Extract the (x, y) coordinate from the center of the cell holding the provided text.  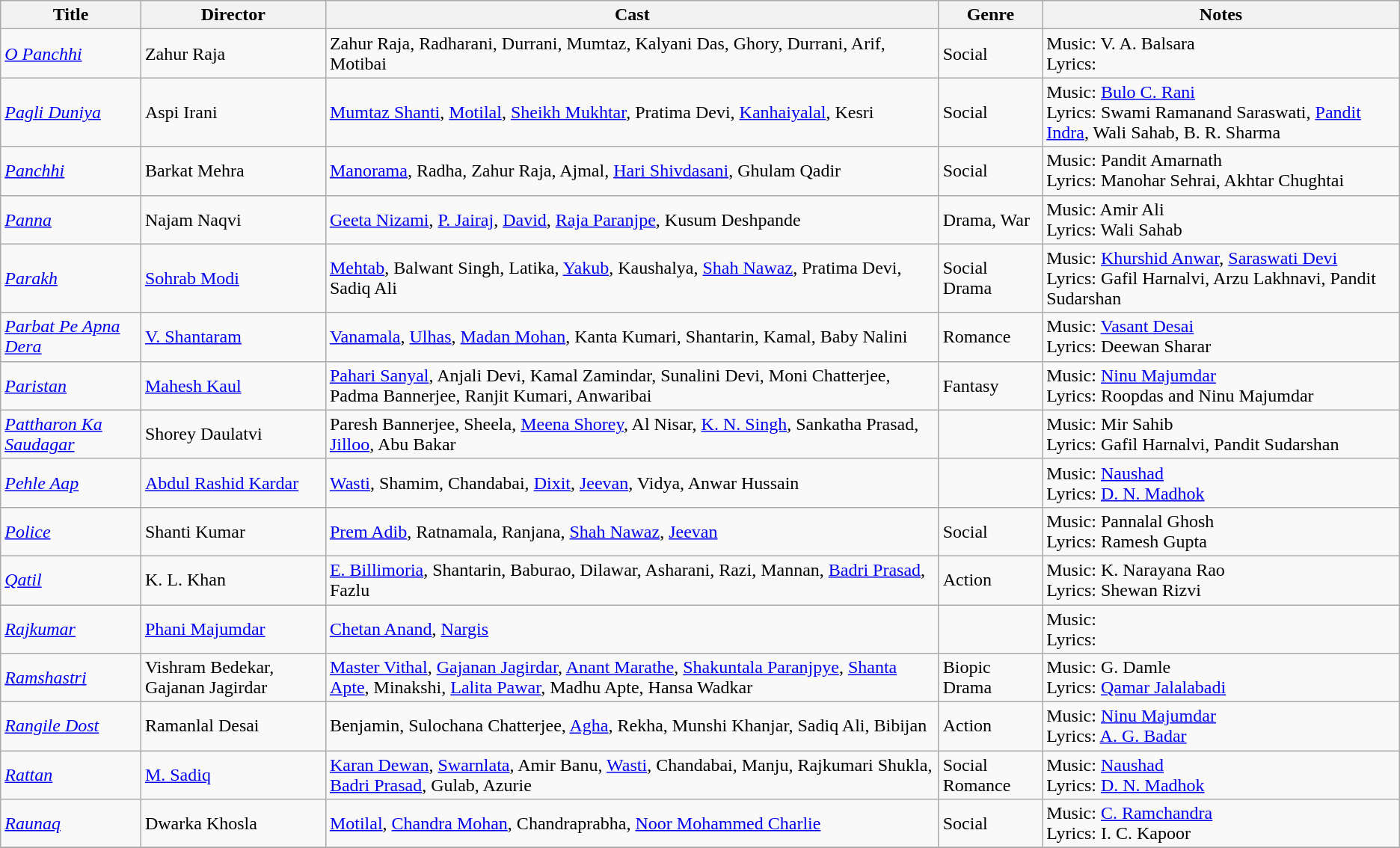
Police (71, 531)
Music: G. DamleLyrics: Qamar Jalalabadi (1221, 678)
Zahur Raja (233, 54)
K. L. Khan (233, 580)
Karan Dewan, Swarnlata, Amir Banu, Wasti, Chandabai, Manju, Rajkumari Shukla, Badri Prasad, Gulab, Azurie (632, 775)
Social Romance (990, 775)
Drama, War (990, 220)
O Panchhi (71, 54)
Abdul Rashid Kardar (233, 483)
Music: Pandit AmarnathLyrics: Manohar Sehrai, Akhtar Chughtai (1221, 170)
Paristan (71, 386)
Shanti Kumar (233, 531)
Raunaq (71, 824)
E. Billimoria, Shantarin, Baburao, Dilawar, Asharani, Razi, Mannan, Badri Prasad, Fazlu (632, 580)
Motilal, Chandra Mohan, Chandraprabha, Noor Mohammed Charlie (632, 824)
Mahesh Kaul (233, 386)
Music: Amir AliLyrics: Wali Sahab (1221, 220)
V. Shantaram (233, 337)
Zahur Raja, Radharani, Durrani, Mumtaz, Kalyani Das, Ghory, Durrani, Arif, Motibai (632, 54)
Paresh Bannerjee, Sheela, Meena Shorey, Al Nisar, K. N. Singh, Sankatha Prasad, Jilloo, Abu Bakar (632, 434)
Prem Adib, Ratnamala, Ranjana, Shah Nawaz, Jeevan (632, 531)
M. Sadiq (233, 775)
Manorama, Radha, Zahur Raja, Ajmal, Hari Shivdasani, Ghulam Qadir (632, 170)
Vishram Bedekar, Gajanan Jagirdar (233, 678)
Music: Pannalal GhoshLyrics: Ramesh Gupta (1221, 531)
Pehle Aap (71, 483)
Music: V. A. BalsaraLyrics: (1221, 54)
Biopic Drama (990, 678)
Music: Mir SahibLyrics: Gafil Harnalvi, Pandit Sudarshan (1221, 434)
Parbat Pe Apna Dera (71, 337)
Social Drama (990, 278)
Chetan Anand, Nargis (632, 628)
Sohrab Modi (233, 278)
Romance (990, 337)
Dwarka Khosla (233, 824)
Music: Vasant DesaiLyrics: Deewan Sharar (1221, 337)
Music: Ninu MajumdarLyrics: Roopdas and Ninu Majumdar (1221, 386)
Benjamin, Sulochana Chatterjee, Agha, Rekha, Munshi Khanjar, Sadiq Ali, Bibijan (632, 727)
Phani Majumdar (233, 628)
Pahari Sanyal, Anjali Devi, Kamal Zamindar, Sunalini Devi, Moni Chatterjee, Padma Bannerjee, Ranjit Kumari, Anwaribai (632, 386)
Mehtab, Balwant Singh, Latika, Yakub, Kaushalya, Shah Nawaz, Pratima Devi, Sadiq Ali (632, 278)
Notes (1221, 15)
Parakh (71, 278)
Geeta Nizami, P. Jairaj, David, Raja Paranjpe, Kusum Deshpande (632, 220)
Ramanlal Desai (233, 727)
Music: Bulo C. RaniLyrics: Swami Ramanand Saraswati, Pandit Indra, Wali Sahab, B. R. Sharma (1221, 112)
Music: Khurshid Anwar, Saraswati DeviLyrics: Gafil Harnalvi, Arzu Lakhnavi, Pandit Sudarshan (1221, 278)
Master Vithal, Gajanan Jagirdar, Anant Marathe, Shakuntala Paranjpye, Shanta Apte, Minakshi, Lalita Pawar, Madhu Apte, Hansa Wadkar (632, 678)
Aspi Irani (233, 112)
Rattan (71, 775)
Fantasy (990, 386)
Mumtaz Shanti, Motilal, Sheikh Mukhtar, Pratima Devi, Kanhaiyalal, Kesri (632, 112)
Music: K. Narayana RaoLyrics: Shewan Rizvi (1221, 580)
Music: Ninu MajumdarLyrics: A. G. Badar (1221, 727)
Music: Lyrics: (1221, 628)
Cast (632, 15)
Wasti, Shamim, Chandabai, Dixit, Jeevan, Vidya, Anwar Hussain (632, 483)
Pagli Duniya (71, 112)
Najam Naqvi (233, 220)
Director (233, 15)
Vanamala, Ulhas, Madan Mohan, Kanta Kumari, Shantarin, Kamal, Baby Nalini (632, 337)
Pattharon Ka Saudagar (71, 434)
Ramshastri (71, 678)
Panna (71, 220)
Title (71, 15)
Rangile Dost (71, 727)
Qatil (71, 580)
Rajkumar (71, 628)
Panchhi (71, 170)
Barkat Mehra (233, 170)
Music: C. RamchandraLyrics: I. C. Kapoor (1221, 824)
Genre (990, 15)
Shorey Daulatvi (233, 434)
